Locate the cell with the specified text and output its (X, Y) center coordinate. 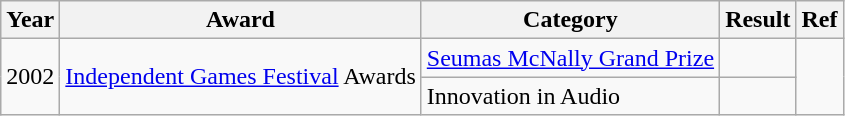
Year (30, 20)
Ref (820, 20)
2002 (30, 77)
Independent Games Festival Awards (240, 77)
Award (240, 20)
Category (570, 20)
Seumas McNally Grand Prize (570, 58)
Innovation in Audio (570, 96)
Result (758, 20)
